Determine the (x, y) coordinate at the center of the cell enclosing the given text.  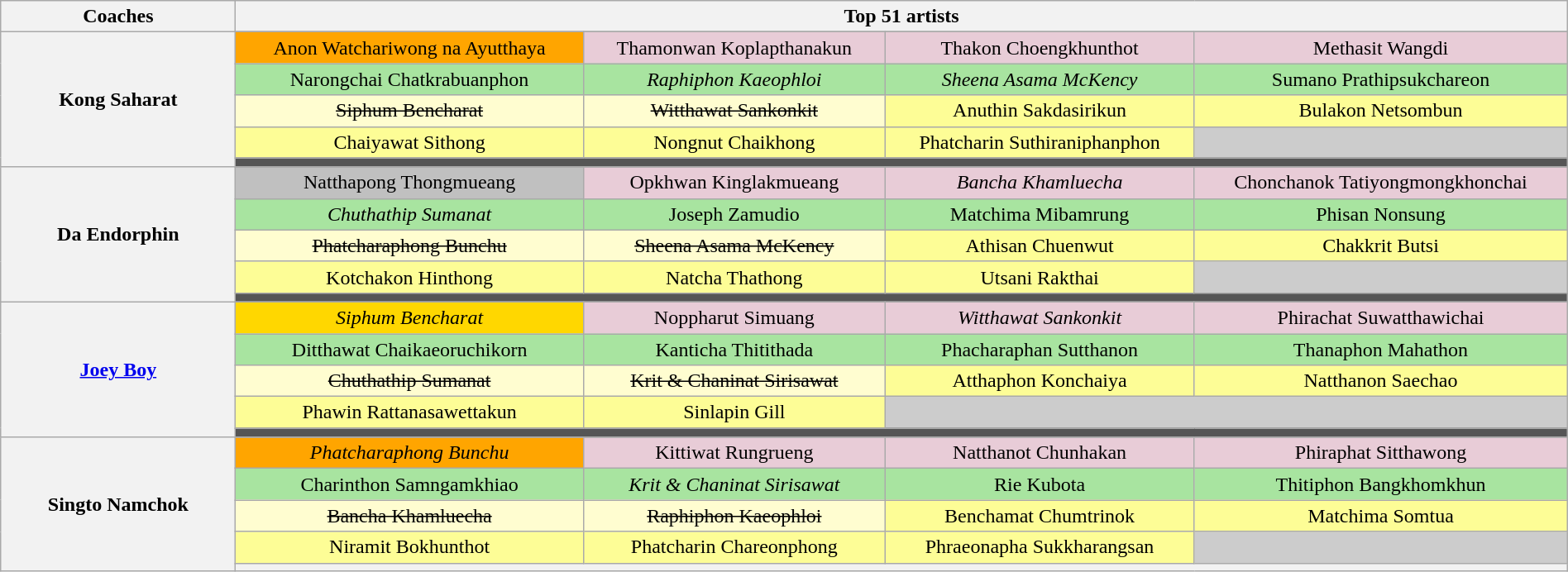
Thakon Choengkhunthot (1039, 48)
Thamonwan Koplapthanakun (734, 48)
Benchamat Chumtrinok (1039, 516)
Singto Namchok (118, 504)
Natcha Thathong (734, 277)
Kittiwat Rungrueng (734, 453)
Opkhwan Kinglakmueang (734, 183)
Anuthin Sakdasirikun (1039, 111)
Phiraphat Sitthawong (1381, 453)
Coaches (118, 17)
Utsani Rakthai (1039, 277)
Atthaphon Konchaiya (1039, 381)
Natthanot Chunhakan (1039, 453)
Nongnut Chaikhong (734, 142)
Methasit Wangdi (1381, 48)
Phacharaphan Sutthanon (1039, 350)
Thitiphon Bangkhomkhun (1381, 484)
Natthapong Thongmueang (409, 183)
Chonchanok Tatiyongmongkhonchai (1381, 183)
Phisan Nonsung (1381, 214)
Narongchai Chatkrabuanphon (409, 79)
Sinlapin Gill (734, 412)
Charinthon Samngamkhiao (409, 484)
Sumano Prathipsukchareon (1381, 79)
Joseph Zamudio (734, 214)
Phraeonapha Sukkharangsan (1039, 547)
Kanticha Thitithada (734, 350)
Noppharut Simuang (734, 317)
Da Endorphin (118, 235)
Kotchakon Hinthong (409, 277)
Matchima Mibamrung (1039, 214)
Chakkrit Butsi (1381, 245)
Phawin Rattanasawettakun (409, 412)
Phirachat Suwatthawichai (1381, 317)
Matchima Somtua (1381, 516)
Phatcharin Suthiraniphanphon (1039, 142)
Bulakon Netsombun (1381, 111)
Thanaphon Mahathon (1381, 350)
Anon Watchariwong na Ayutthaya (409, 48)
Ditthawat Chaikaeoruchikorn (409, 350)
Chaiyawat Sithong (409, 142)
Kong Saharat (118, 99)
Niramit Bokhunthot (409, 547)
Phatcharin Chareonphong (734, 547)
Joey Boy (118, 369)
Rie Kubota (1039, 484)
Natthanon Saechao (1381, 381)
Top 51 artists (901, 17)
Athisan Chuenwut (1039, 245)
